Scan for the cell matching the given text and deliver its [x, y] coordinate at center. 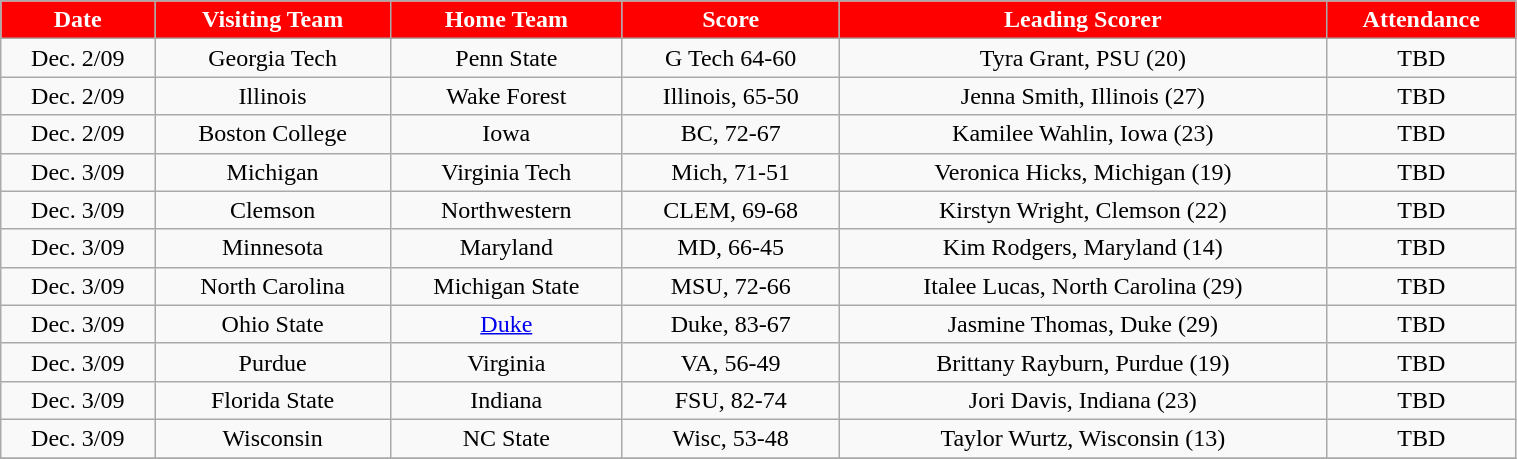
Duke [506, 324]
Visiting Team [273, 20]
Illinois [273, 96]
Tyra Grant, PSU (20) [1082, 58]
Jori Davis, Indiana (23) [1082, 400]
BC, 72-67 [730, 134]
Home Team [506, 20]
Italee Lucas, North Carolina (29) [1082, 286]
Penn State [506, 58]
Clemson [273, 210]
Mich, 71-51 [730, 172]
VA, 56-49 [730, 362]
G Tech 64-60 [730, 58]
Purdue [273, 362]
Minnesota [273, 248]
Illinois, 65-50 [730, 96]
Kamilee Wahlin, Iowa (23) [1082, 134]
Wisconsin [273, 438]
Wake Forest [506, 96]
Kirstyn Wright, Clemson (22) [1082, 210]
Michigan [273, 172]
Date [78, 20]
Northwestern [506, 210]
MSU, 72-66 [730, 286]
Veronica Hicks, Michigan (19) [1082, 172]
Ohio State [273, 324]
Boston College [273, 134]
Maryland [506, 248]
CLEM, 69-68 [730, 210]
Kim Rodgers, Maryland (14) [1082, 248]
Georgia Tech [273, 58]
FSU, 82-74 [730, 400]
Michigan State [506, 286]
Taylor Wurtz, Wisconsin (13) [1082, 438]
Brittany Rayburn, Purdue (19) [1082, 362]
Leading Scorer [1082, 20]
Jenna Smith, Illinois (27) [1082, 96]
Florida State [273, 400]
Iowa [506, 134]
Virginia [506, 362]
Wisc, 53-48 [730, 438]
Attendance [1422, 20]
NC State [506, 438]
North Carolina [273, 286]
Duke, 83-67 [730, 324]
Score [730, 20]
Jasmine Thomas, Duke (29) [1082, 324]
Indiana [506, 400]
MD, 66-45 [730, 248]
Virginia Tech [506, 172]
